Search for the cell housing the specified text and yield its [X, Y] center coordinate. 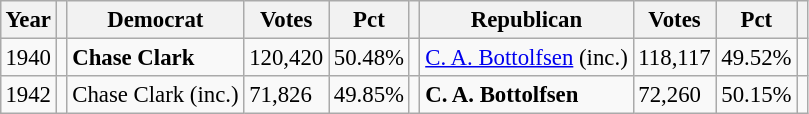
49.85% [368, 95]
Republican [526, 20]
Chase Clark (inc.) [156, 95]
Chase Clark [156, 57]
Year [28, 20]
C. A. Bottolfsen [526, 95]
118,117 [674, 57]
Democrat [156, 20]
50.15% [756, 95]
50.48% [368, 57]
72,260 [674, 95]
49.52% [756, 57]
71,826 [286, 95]
C. A. Bottolfsen (inc.) [526, 57]
120,420 [286, 57]
1940 [28, 57]
1942 [28, 95]
